From the cell containing the given text, extract its center point as (X, Y) coordinate. 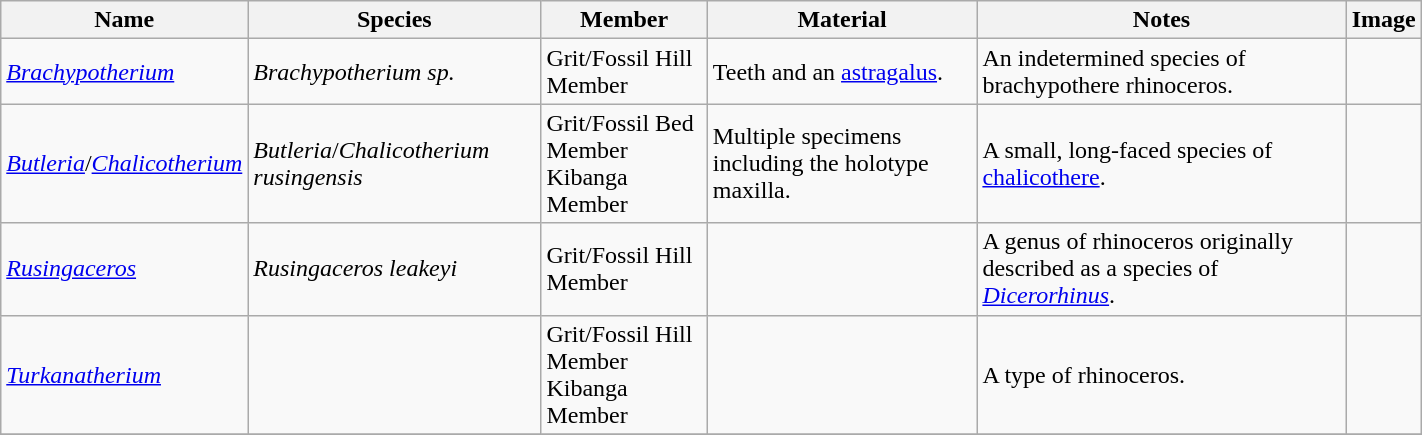
Rusingaceros (124, 269)
An indetermined species of brachypothere rhinoceros. (1162, 72)
A type of rhinoceros. (1162, 374)
Material (842, 20)
Grit/Fossil Hill MemberKibanga Member (624, 374)
Teeth and an astragalus. (842, 72)
Member (624, 20)
A small, long-faced species of chalicothere. (1162, 164)
Butleria/Chalicotherium rusingensis (394, 164)
Name (124, 20)
Notes (1162, 20)
Butleria/Chalicotherium (124, 164)
Multiple specimens including the holotype maxilla. (842, 164)
Turkanatherium (124, 374)
Species (394, 20)
Grit/Fossil Bed MemberKibanga Member (624, 164)
Rusingaceros leakeyi (394, 269)
Brachypotherium (124, 72)
Image (1384, 20)
A genus of rhinoceros originally described as a species of Dicerorhinus. (1162, 269)
Brachypotherium sp. (394, 72)
